Determine the [X, Y] coordinate at the center of the cell enclosing the given text.  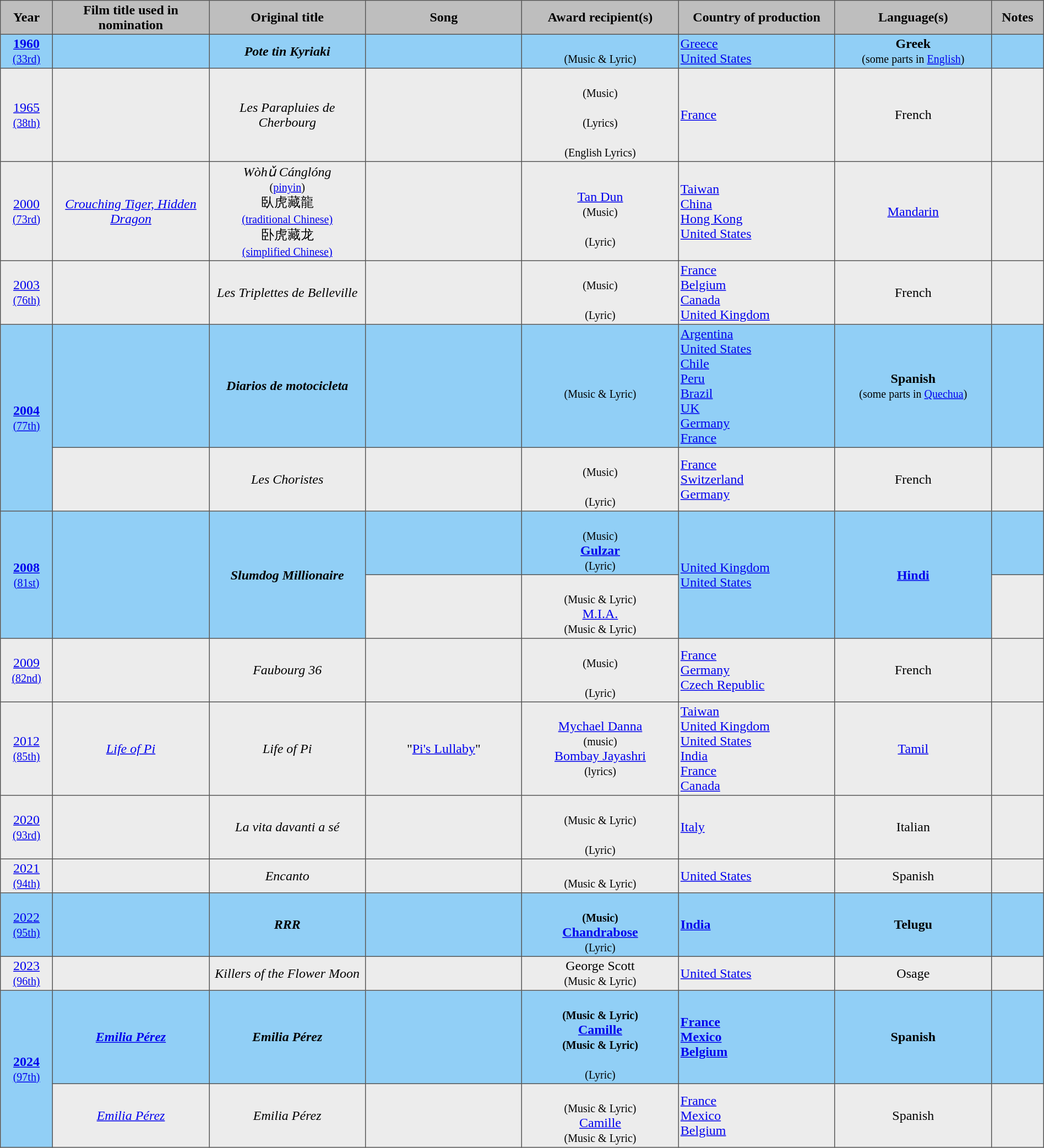
RRR [287, 925]
Diarios de motocicleta [287, 386]
Greek(some parts in English) [913, 51]
(Music)(Lyrics)(English Lyrics) [600, 115]
Country of production [757, 18]
Faubourg 36 [287, 670]
2020(93rd) [26, 827]
Osage [913, 973]
Notes [1018, 18]
Les Choristes [287, 479]
La vita davanti a sé [287, 827]
Hindi [913, 575]
"Pi's Lullaby" [444, 749]
Greece United States [757, 51]
Killers of the Flower Moon [287, 973]
(Music & Lyric)Camille(Music & Lyric)(Lyric) [600, 1037]
(Music & Lyric)M.I.A.(Music & Lyric) [600, 607]
Encanto [287, 876]
(Music & Lyric)(Lyric) [600, 827]
2012(85th) [26, 749]
Award recipient(s) [600, 18]
2000(73rd) [26, 211]
(Music)Gulzar(Lyric) [600, 543]
Film title used in nomination [130, 18]
Taiwan United Kingdom United States India France Canada [757, 749]
2004(77th) [26, 418]
1960(33rd) [26, 51]
2023(96th) [26, 973]
Italy [757, 827]
France [757, 115]
France Switzerland Germany [757, 479]
2008(81st) [26, 575]
Slumdog Millionaire [287, 575]
Original title [287, 18]
1965(38th) [26, 115]
Argentina United States Chile Peru Brazil UK Germany France [757, 386]
Spanish(some parts in Quechua) [913, 386]
2003(76th) [26, 293]
Song [444, 18]
Tan Dun(Music)(Lyric) [600, 211]
United Kingdom United States [757, 575]
2022(95th) [26, 925]
Tamil [913, 749]
Wòhǔ Cánglóng(pinyin)臥虎藏龍(traditional Chinese)卧虎藏龙(simplified Chinese) [287, 211]
India [757, 925]
2021(94th) [26, 876]
Taiwan China Hong Kong United States [757, 211]
George Scott(Music & Lyric) [600, 973]
(Music)Chandrabose(Lyric) [600, 925]
Les Parapluies de Cherbourg [287, 115]
Mychael Danna (music) Bombay Jayashri (lyrics) [600, 749]
2009(82nd) [26, 670]
Mandarin [913, 211]
Pote tin Kyriaki [287, 51]
Crouching Tiger, Hidden Dragon [130, 211]
Les Triplettes de Belleville [287, 293]
(Music & Lyric)Camille(Music & Lyric) [600, 1115]
Telugu [913, 925]
2024(97th) [26, 1069]
France Germany Czech Republic [757, 670]
Year [26, 18]
Italian [913, 827]
France Belgium Canada United Kingdom [757, 293]
Language(s) [913, 18]
